Scan for the cell matching the given text and deliver its (x, y) coordinate at center. 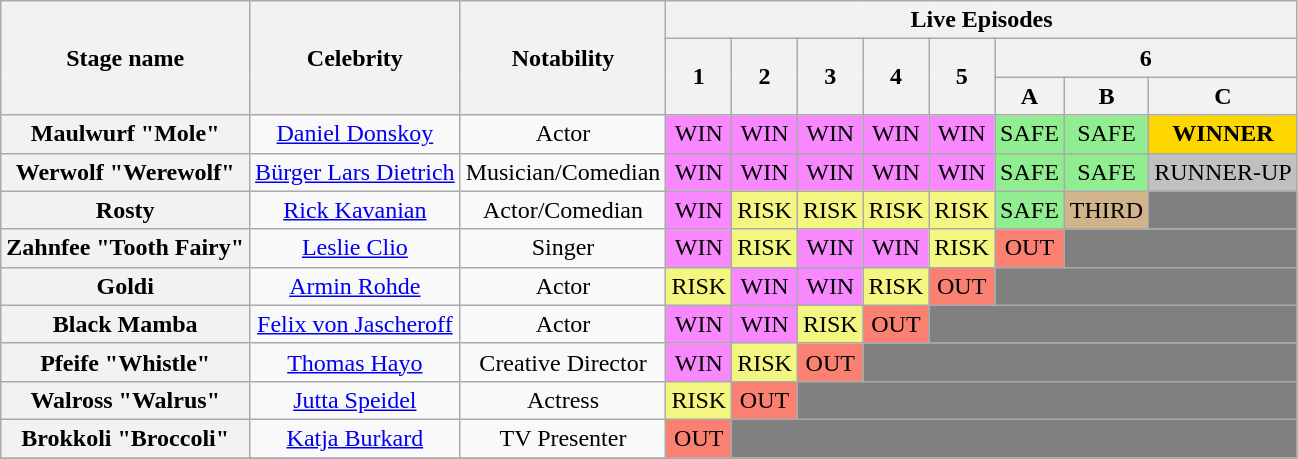
TV Presenter (563, 438)
4 (896, 77)
WINNER (1223, 134)
Celebrity (356, 58)
Rick Kavanian (356, 210)
C (1223, 96)
B (1106, 96)
Maulwurf "Mole" (126, 134)
Brokkoli "Broccoli" (126, 438)
Felix von Jascheroff (356, 324)
Rosty (126, 210)
RUNNER-UP (1223, 172)
Zahnfee "Tooth Fairy" (126, 248)
Jutta Speidel (356, 400)
Singer (563, 248)
Walross "Walrus" (126, 400)
Black Mamba (126, 324)
2 (765, 77)
Stage name (126, 58)
Actor/Comedian (563, 210)
Werwolf "Werewolf" (126, 172)
Bürger Lars Dietrich (356, 172)
Goldi (126, 286)
5 (962, 77)
A (1030, 96)
Notability (563, 58)
1 (699, 77)
Armin Rohde (356, 286)
Actress (563, 400)
Daniel Donskoy (356, 134)
Live Episodes (982, 20)
THIRD (1106, 210)
Katja Burkard (356, 438)
Musician/Comedian (563, 172)
Thomas Hayo (356, 362)
Pfeife "Whistle" (126, 362)
3 (830, 77)
Creative Director (563, 362)
Leslie Clio (356, 248)
6 (1146, 58)
